From the cell containing the given text, extract its center point as (x, y) coordinate. 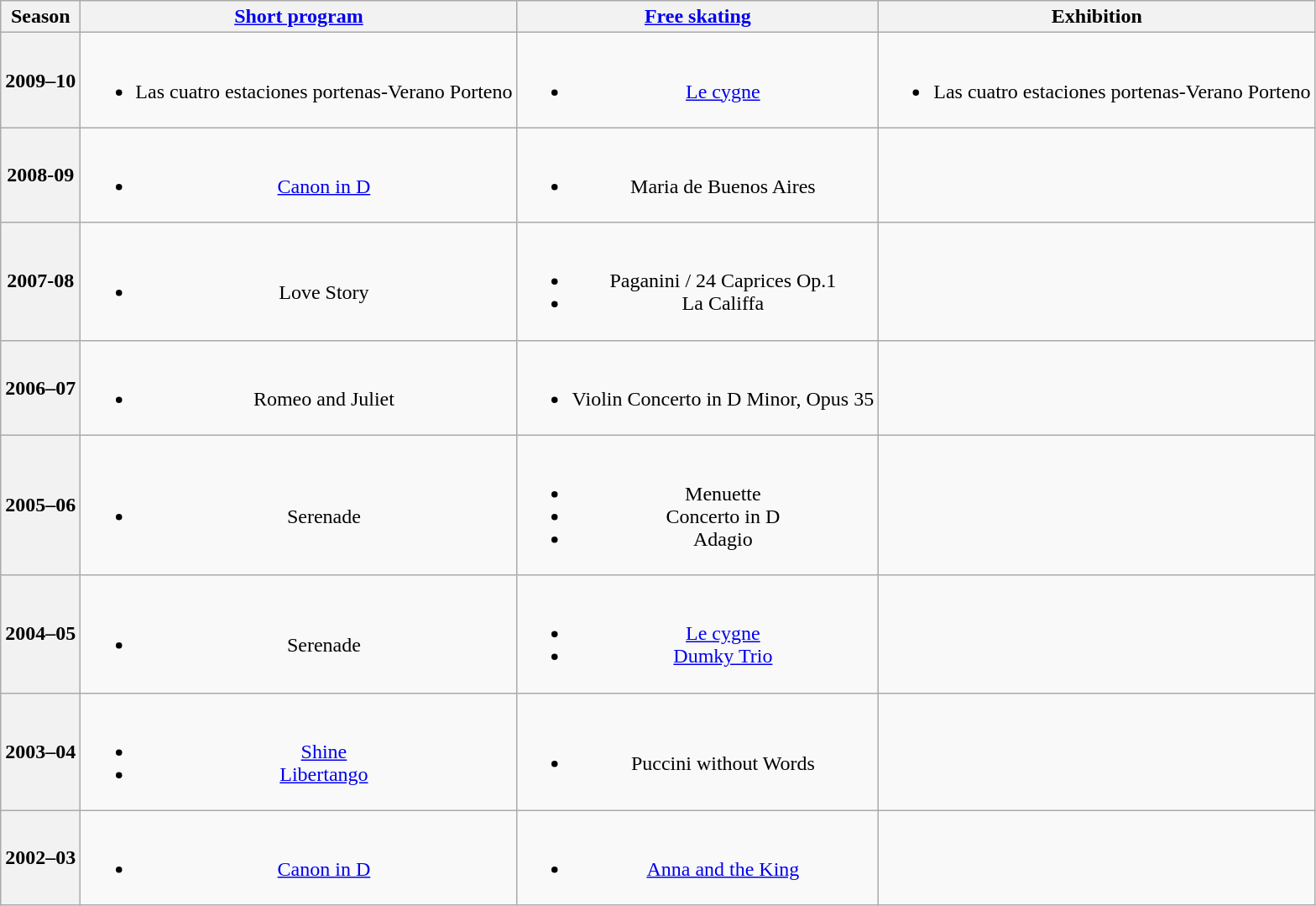
Violin Concerto in D Minor, Opus 35 (698, 388)
2007-08 (40, 281)
2002–03 (40, 858)
Paganini / 24 Caprices Op.1La Califfa (698, 281)
Le cygne Dumky Trio (698, 634)
2003–04 (40, 752)
Love Story (299, 281)
Free skating (698, 17)
Romeo and Juliet (299, 388)
Shine Libertango (299, 752)
Exhibition (1097, 17)
2008-09 (40, 175)
Le cygne (698, 81)
Menuette Concerto in D Adagio (698, 505)
2005–06 (40, 505)
2006–07 (40, 388)
2004–05 (40, 634)
Anna and the King (698, 858)
Puccini without Words (698, 752)
Maria de Buenos Aires (698, 175)
Season (40, 17)
Short program (299, 17)
2009–10 (40, 81)
